Search for the cell housing the specified text and yield its [X, Y] center coordinate. 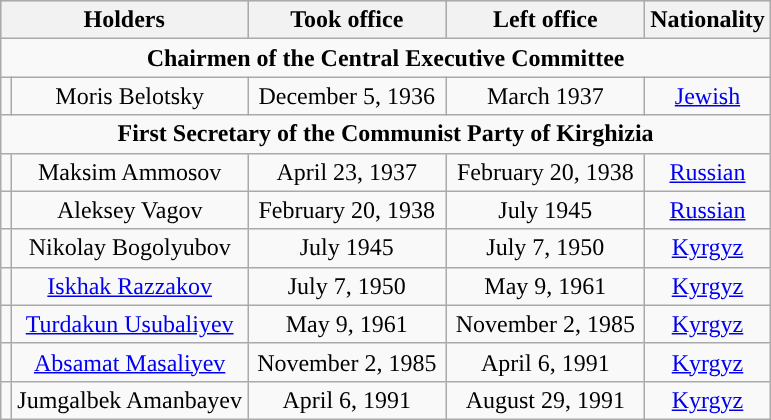
Turdakun Usubaliyev [130, 324]
Maksim Ammosov [130, 172]
Took office [348, 20]
Chairmen of the Central Executive Committee [386, 58]
First Secretary of the Communist Party of Kirghizia [386, 134]
Nikolay Bogolyubov [130, 248]
Jumgalbek Amanbayev [130, 400]
August 29, 1991 [546, 400]
Nationality [708, 20]
Left office [546, 20]
March 1937 [546, 96]
April 23, 1937 [348, 172]
December 5, 1936 [348, 96]
Iskhak Razzakov [130, 286]
Holders [124, 20]
Jewish [708, 96]
Absamat Masaliyev [130, 362]
Aleksey Vagov [130, 210]
Moris Belotsky [130, 96]
